Extract the (x, y) coordinate from the center of the cell holding the provided text.  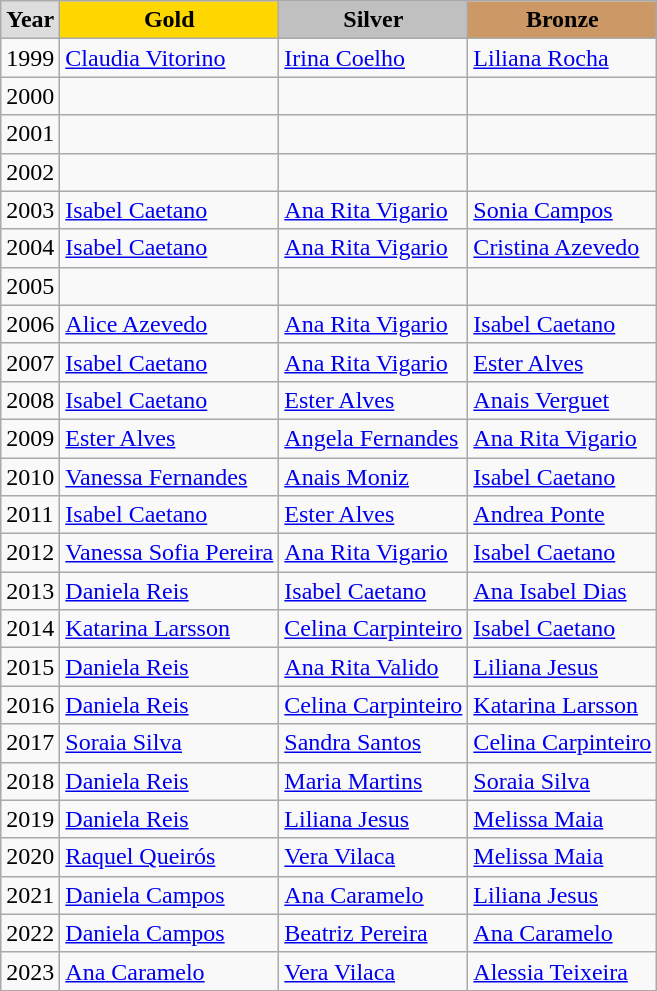
2022 (30, 933)
2007 (30, 362)
Sonia Campos (562, 210)
2010 (30, 477)
2002 (30, 172)
2005 (30, 286)
Andrea Ponte (562, 515)
Claudia Vitorino (170, 58)
Sandra Santos (374, 743)
2014 (30, 629)
Vanessa Fernandes (170, 477)
2008 (30, 400)
Ana Rita Valido (374, 667)
2015 (30, 667)
Angela Fernandes (374, 438)
2009 (30, 438)
2003 (30, 210)
2013 (30, 591)
2018 (30, 781)
Silver (374, 20)
Beatriz Pereira (374, 933)
Vanessa Sofia Pereira (170, 553)
2019 (30, 819)
Alessia Teixeira (562, 971)
Ana Isabel Dias (562, 591)
Irina Coelho (374, 58)
2000 (30, 96)
2016 (30, 705)
Anais Moniz (374, 477)
2004 (30, 248)
Year (30, 20)
2001 (30, 134)
Gold (170, 20)
Cristina Azevedo (562, 248)
Maria Martins (374, 781)
2006 (30, 324)
2011 (30, 515)
Bronze (562, 20)
Liliana Rocha (562, 58)
Anais Verguet (562, 400)
2012 (30, 553)
Raquel Queirós (170, 857)
Alice Azevedo (170, 324)
2023 (30, 971)
2021 (30, 895)
2017 (30, 743)
2020 (30, 857)
1999 (30, 58)
